Detect which cell encompasses the target text, then output its [X, Y] center coordinate. 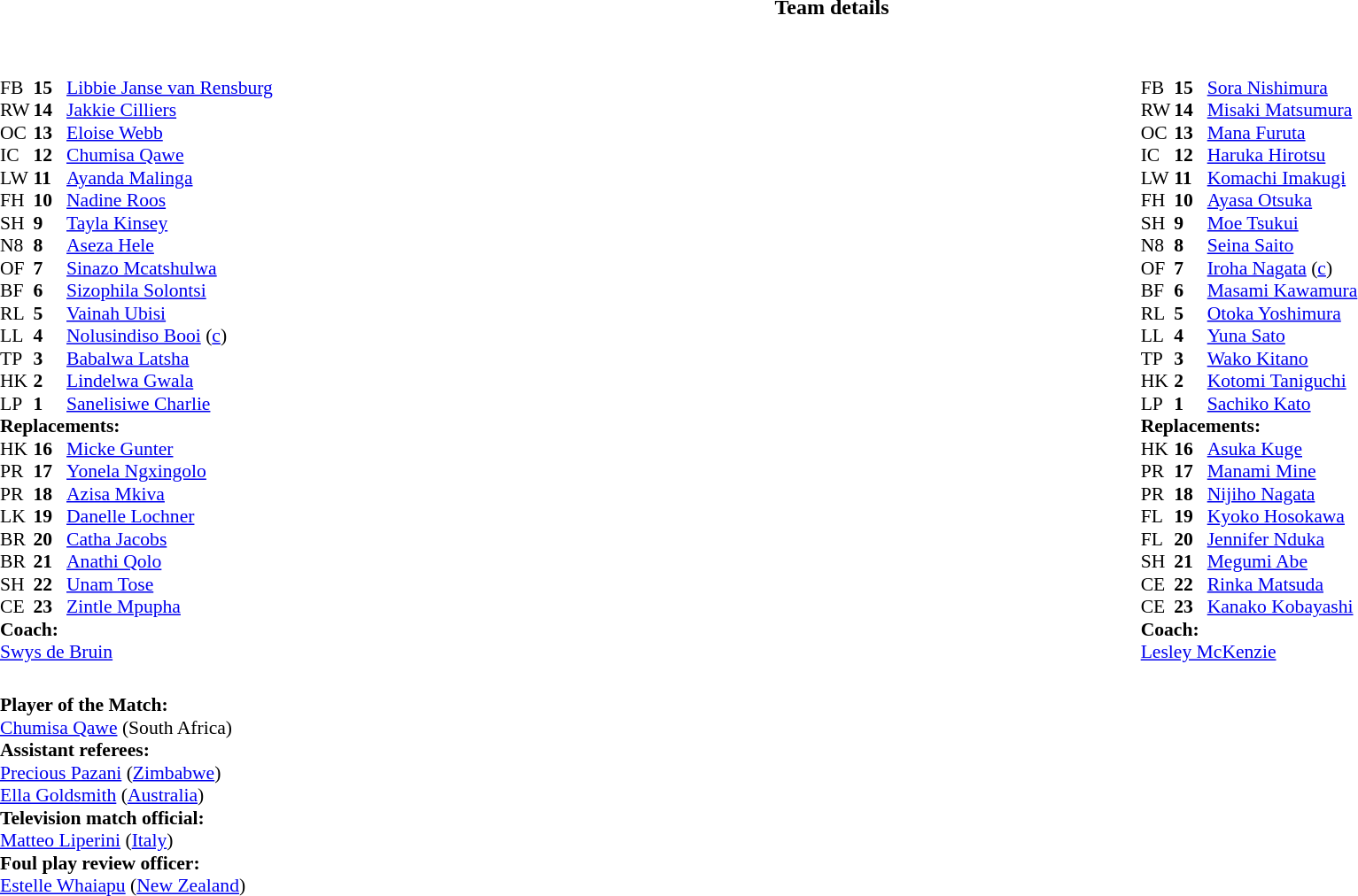
Kotomi Taniguchi [1283, 382]
Nijiho Nagata [1283, 494]
Sora Nishimura [1283, 88]
Catha Jacobs [170, 539]
Yuna Sato [1283, 336]
Sachiko Kato [1283, 404]
Lindelwa Gwala [170, 382]
Yonela Ngxingolo [170, 472]
Babalwa Latsha [170, 359]
Kyoko Hosokawa [1283, 516]
Chumisa Qawe [170, 155]
Aseza Hele [170, 245]
Nadine Roos [170, 201]
Kanako Kobayashi [1283, 606]
Haruka Hirotsu [1283, 155]
Sizophila Solontsi [170, 291]
Sanelisiwe Charlie [170, 404]
Azisa Mkiva [170, 494]
Micke Gunter [170, 449]
Seina Saito [1283, 245]
Manami Mine [1283, 472]
Otoka Yoshimura [1283, 313]
Unam Tose [170, 584]
Tayla Kinsey [170, 223]
Rinka Matsuda [1283, 584]
Anathi Qolo [170, 562]
Ayasa Otsuka [1283, 201]
Jakkie Cilliers [170, 111]
Swys de Bruin [136, 653]
Zintle Mpupha [170, 606]
Masami Kawamura [1283, 291]
Komachi Imakugi [1283, 178]
Iroha Nagata (c) [1283, 268]
Megumi Abe [1283, 562]
Mana Furuta [1283, 133]
LK [17, 516]
Danelle Lochner [170, 516]
Libbie Janse van Rensburg [170, 88]
Wako Kitano [1283, 359]
Ayanda Malinga [170, 178]
Lesley McKenzie [1249, 653]
Asuka Kuge [1283, 449]
Moe Tsukui [1283, 223]
Nolusindiso Booi (c) [170, 336]
Vainah Ubisi [170, 313]
Misaki Matsumura [1283, 111]
Sinazo Mcatshulwa [170, 268]
Jennifer Nduka [1283, 539]
Eloise Webb [170, 133]
